Locate the cell with the specified text and output its [X, Y] center coordinate. 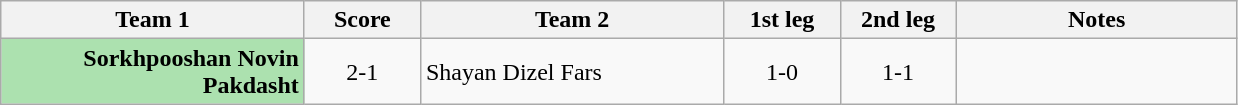
Notes [1096, 20]
Sorkhpooshan Novin Pakdasht [153, 72]
Shayan Dizel Fars [572, 72]
1st leg [782, 20]
2nd leg [898, 20]
Score [362, 20]
1-1 [898, 72]
2-1 [362, 72]
1-0 [782, 72]
Team 1 [153, 20]
Team 2 [572, 20]
